Return the [X, Y] coordinate for the center point of the cell that contains the specified text.  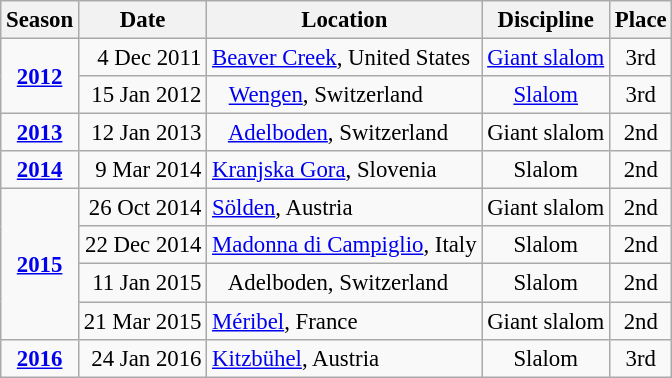
Location [344, 20]
Méribel, France [344, 321]
11 Jan 2015 [142, 283]
Beaver Creek, United States [344, 58]
12 Jan 2013 [142, 133]
Place [641, 20]
Madonna di Campiglio, Italy [344, 245]
21 Mar 2015 [142, 321]
2013 [40, 133]
24 Jan 2016 [142, 358]
Discipline [546, 20]
Sölden, Austria [344, 208]
26 Oct 2014 [142, 208]
Date [142, 20]
4 Dec 2011 [142, 58]
Kitzbühel, Austria [344, 358]
Wengen, Switzerland [344, 95]
2015 [40, 264]
15 Jan 2012 [142, 95]
2014 [40, 170]
2016 [40, 358]
Season [40, 20]
9 Mar 2014 [142, 170]
Kranjska Gora, Slovenia [344, 170]
2012 [40, 76]
22 Dec 2014 [142, 245]
